Search for the cell housing the specified text and yield its (x, y) center coordinate. 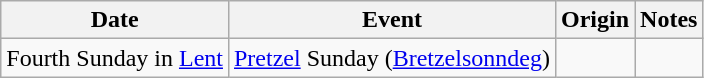
Origin (594, 20)
Fourth Sunday in Lent (115, 58)
Event (392, 20)
Pretzel Sunday (Bretzelsonndeg) (392, 58)
Notes (669, 20)
Date (115, 20)
